Search for the cell housing the specified text and yield its (x, y) center coordinate. 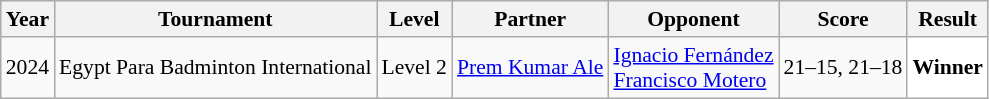
Score (844, 19)
Opponent (693, 19)
Prem Kumar Ale (530, 68)
Result (948, 19)
Level (414, 19)
Winner (948, 68)
2024 (28, 68)
Year (28, 19)
Level 2 (414, 68)
Ignacio Fernández Francisco Motero (693, 68)
Partner (530, 19)
21–15, 21–18 (844, 68)
Tournament (215, 19)
Egypt Para Badminton International (215, 68)
